Return (x, y) of the center of cell containing provided text 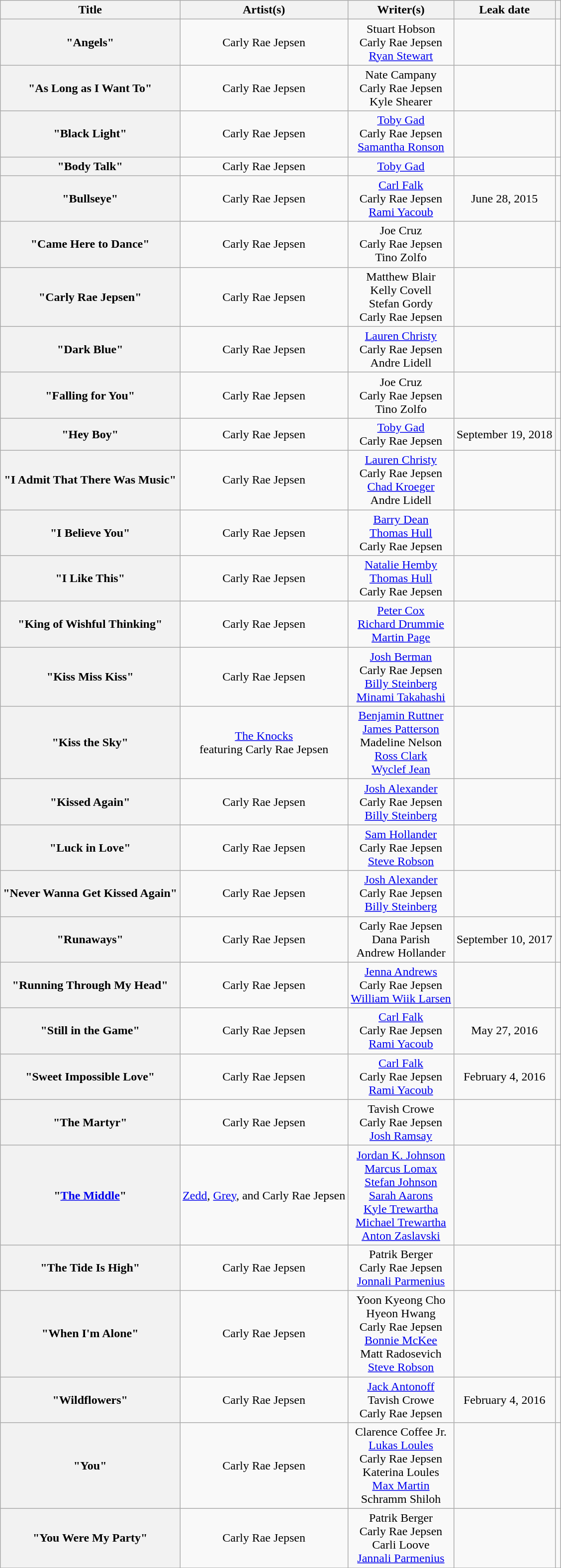
"The Martyr" (91, 1122)
Patrik BergerCarly Rae JepsenJonnali Parmenius (401, 1268)
Tavish CroweCarly Rae JepsenJosh Ramsay (401, 1122)
"Kiss Miss Kiss" (91, 677)
"I Like This" (91, 579)
"Dark Blue" (91, 349)
Lauren ChristyCarly Rae JepsenAndre Lidell (401, 349)
"Kiss the Sky" (91, 743)
"When I'm Alone" (91, 1333)
Barry DeanThomas HullCarly Rae Jepsen (401, 532)
Title (91, 10)
Lauren ChristyCarly Rae JepsenChad KroegerAndre Lidell (401, 480)
Josh BermanCarly Rae JepsenBilly SteinbergMinami Takahashi (401, 677)
"Bullseye" (91, 198)
May 27, 2016 (504, 1031)
Artist(s) (264, 10)
"Running Through My Head" (91, 985)
Nate CampanyCarly Rae JepsenKyle Shearer (401, 88)
"The Tide Is High" (91, 1268)
Benjamin RuttnerJames PattersonMadeline NelsonRoss ClarkWyclef Jean (401, 743)
Yoon Kyeong ChoHyeon HwangCarly Rae JepsenBonnie McKeeMatt RadosevichSteve Robson (401, 1333)
Sam HollanderCarly Rae JepsenSteve Robson (401, 848)
Jordan K. JohnsonMarcus LomaxStefan JohnsonSarah AaronsKyle TrewarthaMichael TrewarthaAnton Zaslavski (401, 1195)
Carly Rae JepsenDana ParishAndrew Hollander (401, 939)
Toby GadCarly Rae JepsenSamantha Ronson (401, 134)
"Wildflowers" (91, 1400)
September 19, 2018 (504, 434)
June 28, 2015 (504, 198)
"As Long as I Want To" (91, 88)
"You" (91, 1466)
Clarence Coffee Jr.Lukas LoulesCarly Rae JepsenKaterina LoulesMax MartinSchramm Shiloh (401, 1466)
Leak date (504, 10)
September 10, 2017 (504, 939)
"Hey Boy" (91, 434)
"Came Here to Dance" (91, 244)
The Knocksfeaturing Carly Rae Jepsen (264, 743)
Stuart HobsonCarly Rae JepsenRyan Stewart (401, 42)
"Body Talk" (91, 166)
"Black Light" (91, 134)
"You Were My Party" (91, 1538)
Natalie HembyThomas HullCarly Rae Jepsen (401, 579)
"Angels" (91, 42)
Zedd, Grey, and Carly Rae Jepsen (264, 1195)
"King of Wishful Thinking" (91, 624)
"The Middle" (91, 1195)
"I Admit That There Was Music" (91, 480)
Toby Gad (401, 166)
Patrik BergerCarly Rae JepsenCarli LooveJannali Parmenius (401, 1538)
"Runaways" (91, 939)
Jenna AndrewsCarly Rae JepsenWilliam Wiik Larsen (401, 985)
"Luck in Love" (91, 848)
Writer(s) (401, 10)
"Kissed Again" (91, 802)
"Carly Rae Jepsen" (91, 296)
Toby GadCarly Rae Jepsen (401, 434)
"I Believe You" (91, 532)
"Still in the Game" (91, 1031)
"Falling for You" (91, 395)
Jack AntonoffTavish CroweCarly Rae Jepsen (401, 1400)
"Never Wanna Get Kissed Again" (91, 893)
Matthew BlairKelly CovellStefan GordyCarly Rae Jepsen (401, 296)
Peter CoxRichard DrummieMartin Page (401, 624)
"Sweet Impossible Love" (91, 1077)
